Pinpoint the cell where the given text exists, returning its [x, y] midpoint coordinate. 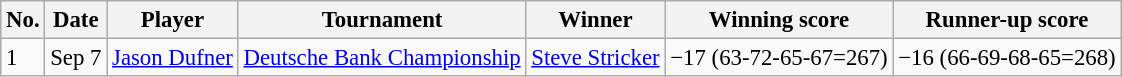
Deutsche Bank Championship [382, 58]
Winning score [779, 20]
Player [172, 20]
1 [23, 58]
No. [23, 20]
Date [76, 20]
−17 (63-72-65-67=267) [779, 58]
Steve Stricker [596, 58]
Winner [596, 20]
Runner-up score [1007, 20]
−16 (66-69-68-65=268) [1007, 58]
Tournament [382, 20]
Jason Dufner [172, 58]
Sep 7 [76, 58]
